Find where the given text appears and provide that cell's center as (x, y) coordinate. 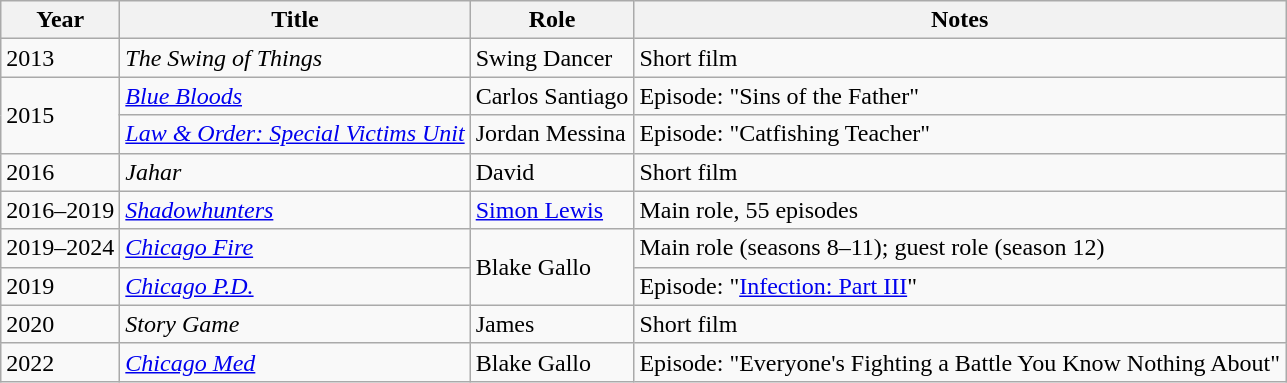
Law & Order: Special Victims Unit (295, 134)
Chicago Med (295, 362)
Chicago Fire (295, 248)
Swing Dancer (552, 58)
Simon Lewis (552, 210)
2022 (60, 362)
Main role (seasons 8–11); guest role (season 12) (960, 248)
The Swing of Things (295, 58)
Episode: "Sins of the Father" (960, 96)
Episode: "Catfishing Teacher" (960, 134)
Jahar (295, 172)
2016 (60, 172)
Blue Bloods (295, 96)
Jordan Messina (552, 134)
2020 (60, 324)
2016–2019 (60, 210)
Episode: "Everyone's Fighting a Battle You Know Nothing About" (960, 362)
Chicago P.D. (295, 286)
2015 (60, 115)
Year (60, 20)
David (552, 172)
Episode: "Infection: Part III" (960, 286)
Story Game (295, 324)
2019 (60, 286)
Notes (960, 20)
James (552, 324)
2019–2024 (60, 248)
Carlos Santiago (552, 96)
2013 (60, 58)
Role (552, 20)
Main role, 55 episodes (960, 210)
Title (295, 20)
Shadowhunters (295, 210)
